Identify which cell holds the provided text, then report its (x, y) central coordinate. 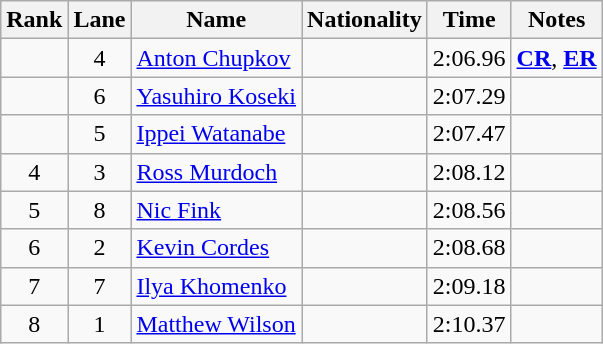
CR, ER (556, 58)
3 (100, 172)
Name (216, 20)
Nic Fink (216, 210)
Ilya Khomenko (216, 286)
2:09.18 (469, 286)
Notes (556, 20)
2:07.47 (469, 134)
Ippei Watanabe (216, 134)
2:08.68 (469, 248)
Ross Murdoch (216, 172)
1 (100, 324)
2:08.12 (469, 172)
Yasuhiro Koseki (216, 96)
2:07.29 (469, 96)
2:08.56 (469, 210)
2:10.37 (469, 324)
Matthew Wilson (216, 324)
2 (100, 248)
Rank (34, 20)
Time (469, 20)
Nationality (365, 20)
2:06.96 (469, 58)
Anton Chupkov (216, 58)
Lane (100, 20)
Kevin Cordes (216, 248)
